Return [x, y] of the center of cell containing provided text 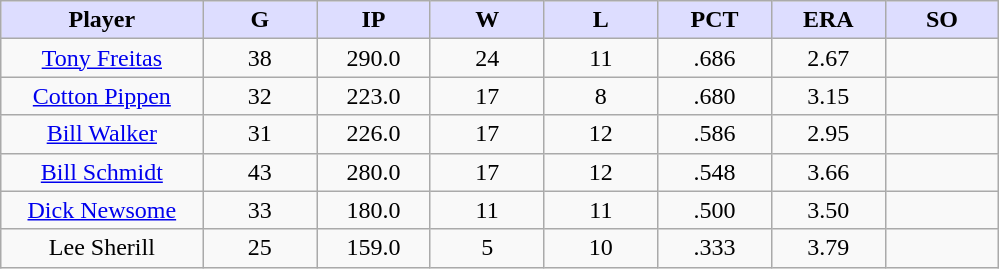
5 [487, 248]
ERA [828, 20]
3.66 [828, 172]
Bill Schmidt [102, 172]
223.0 [374, 96]
Bill Walker [102, 134]
L [601, 20]
.680 [715, 96]
W [487, 20]
2.67 [828, 58]
Cotton Pippen [102, 96]
159.0 [374, 248]
.586 [715, 134]
IP [374, 20]
25 [260, 248]
226.0 [374, 134]
31 [260, 134]
3.79 [828, 248]
10 [601, 248]
24 [487, 58]
180.0 [374, 210]
38 [260, 58]
SO [942, 20]
.548 [715, 172]
.686 [715, 58]
PCT [715, 20]
Dick Newsome [102, 210]
290.0 [374, 58]
43 [260, 172]
3.15 [828, 96]
3.50 [828, 210]
G [260, 20]
Tony Freitas [102, 58]
8 [601, 96]
32 [260, 96]
2.95 [828, 134]
Lee Sherill [102, 248]
.333 [715, 248]
280.0 [374, 172]
33 [260, 210]
.500 [715, 210]
Player [102, 20]
